Locate the cell with the specified text and output its [x, y] center coordinate. 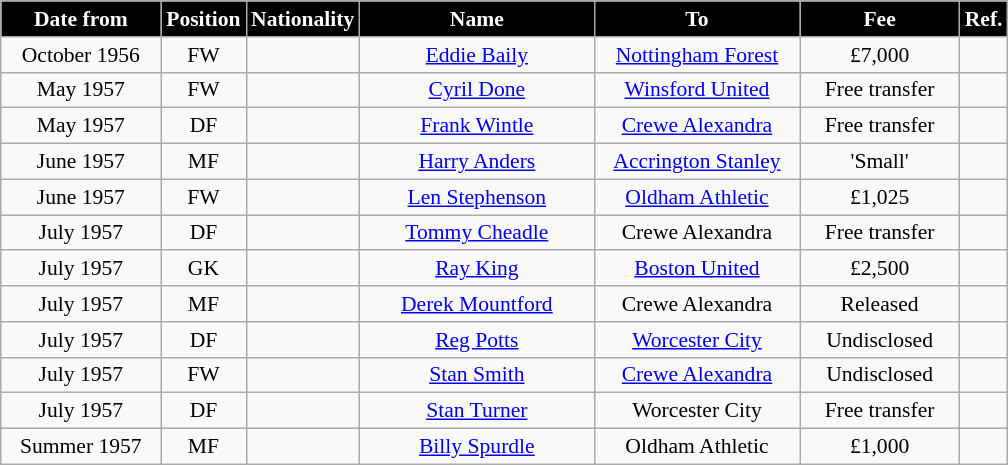
To [696, 19]
Billy Spurdle [476, 447]
Harry Anders [476, 162]
Stan Smith [476, 375]
GK [204, 269]
Len Stephenson [476, 197]
Ray King [476, 269]
Summer 1957 [81, 447]
Winsford United [696, 90]
Ref. [984, 19]
Position [204, 19]
Derek Mountford [476, 304]
'Small' [880, 162]
Stan Turner [476, 411]
Reg Potts [476, 340]
Name [476, 19]
October 1956 [81, 55]
Tommy Cheadle [476, 233]
Fee [880, 19]
Boston United [696, 269]
Accrington Stanley [696, 162]
Nottingham Forest [696, 55]
£7,000 [880, 55]
Eddie Baily [476, 55]
£2,500 [880, 269]
Frank Wintle [476, 126]
Released [880, 304]
Cyril Done [476, 90]
Date from [81, 19]
£1,000 [880, 447]
£1,025 [880, 197]
Nationality [302, 19]
